Identify which cell holds the provided text, then report its (x, y) central coordinate. 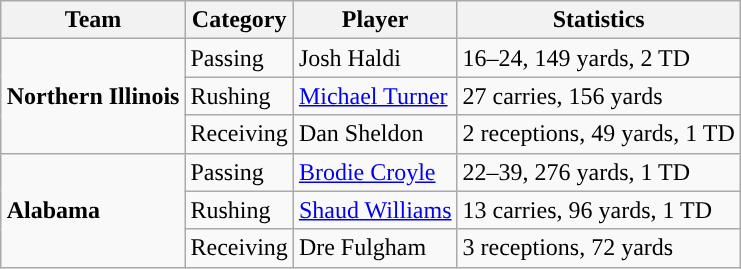
Brodie Croyle (375, 172)
3 receptions, 72 yards (598, 248)
Michael Turner (375, 96)
Northern Illinois (93, 96)
2 receptions, 49 yards, 1 TD (598, 134)
Josh Haldi (375, 58)
Shaud Williams (375, 210)
Team (93, 20)
Player (375, 20)
13 carries, 96 yards, 1 TD (598, 210)
Statistics (598, 20)
Alabama (93, 210)
Dre Fulgham (375, 248)
16–24, 149 yards, 2 TD (598, 58)
Dan Sheldon (375, 134)
27 carries, 156 yards (598, 96)
22–39, 276 yards, 1 TD (598, 172)
Category (239, 20)
